Pinpoint the cell where the given text exists, returning its [X, Y] midpoint coordinate. 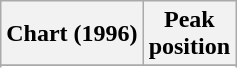
Peakposition [189, 34]
Chart (1996) [72, 34]
